Pinpoint the cell where the given text exists, returning its [x, y] midpoint coordinate. 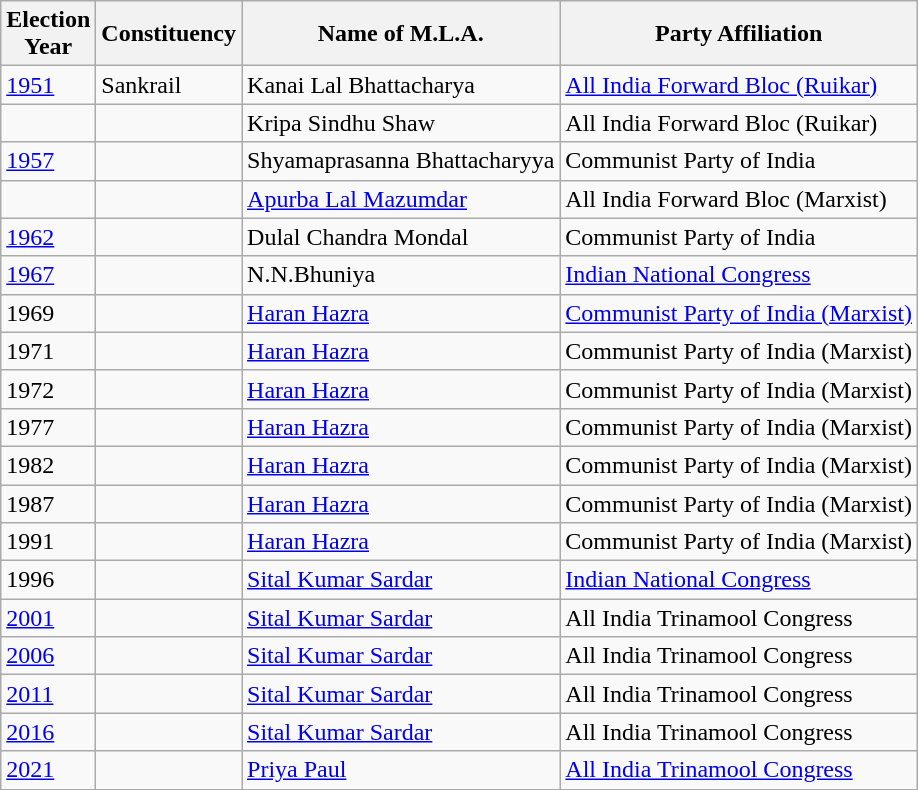
2016 [48, 732]
1962 [48, 237]
1972 [48, 389]
Name of M.L.A. [401, 34]
1971 [48, 351]
2021 [48, 770]
Shyamaprasanna Bhattacharyya [401, 161]
Sankrail [169, 85]
2006 [48, 656]
1967 [48, 275]
Kripa Sindhu Shaw [401, 123]
Party Affiliation [739, 34]
Apurba Lal Mazumdar [401, 199]
2001 [48, 618]
2011 [48, 694]
1969 [48, 313]
N.N.Bhuniya [401, 275]
1977 [48, 427]
1987 [48, 503]
Dulal Chandra Mondal [401, 237]
Priya Paul [401, 770]
1991 [48, 542]
1957 [48, 161]
1996 [48, 580]
Kanai Lal Bhattacharya [401, 85]
Election Year [48, 34]
1951 [48, 85]
1982 [48, 465]
All India Forward Bloc (Marxist) [739, 199]
Constituency [169, 34]
